From the cell containing the given text, extract its center point as (X, Y) coordinate. 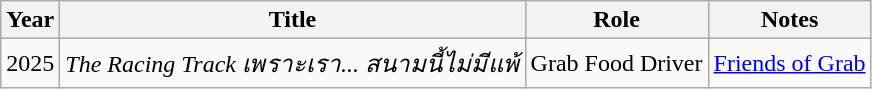
Role (616, 20)
Title (292, 20)
The Racing Track เพราะเรา... สนามนี้ไม่มีแพ้ (292, 64)
Grab Food Driver (616, 64)
Notes (790, 20)
2025 (30, 64)
Year (30, 20)
Friends of Grab (790, 64)
